Output the (x, y) coordinate of the center of the cell containing the given text.  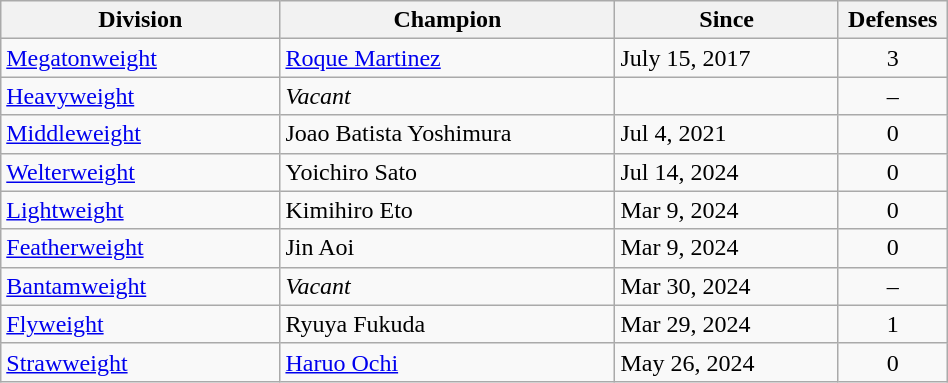
Defenses (892, 20)
Flyweight (140, 324)
July 15, 2017 (726, 58)
Since (726, 20)
1 (892, 324)
Featherweight (140, 248)
Welterweight (140, 172)
Division (140, 20)
Heavyweight (140, 96)
Middleweight (140, 134)
Kimihiro Eto (448, 210)
Joao Batista Yoshimura (448, 134)
Haruo Ochi (448, 362)
May 26, 2024 (726, 362)
Champion (448, 20)
Roque Martinez (448, 58)
Jul 4, 2021 (726, 134)
3 (892, 58)
Ryuya Fukuda (448, 324)
Bantamweight (140, 286)
Jin Aoi (448, 248)
Yoichiro Sato (448, 172)
Lightweight (140, 210)
Mar 29, 2024 (726, 324)
Mar 30, 2024 (726, 286)
Jul 14, 2024 (726, 172)
Megatonweight (140, 58)
Strawweight (140, 362)
